Pinpoint the cell where the given text exists, returning its (x, y) midpoint coordinate. 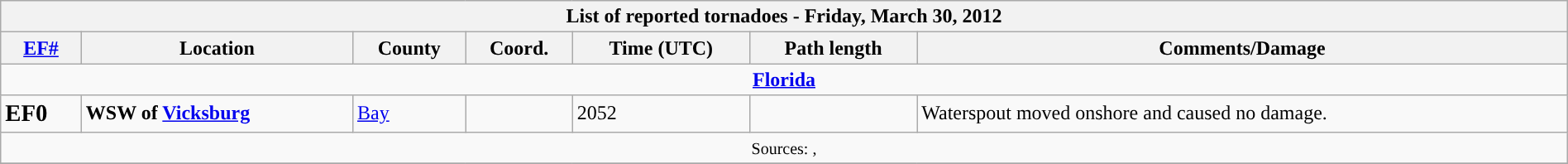
Path length (833, 48)
EF# (41, 48)
Waterspout moved onshore and caused no damage. (1242, 113)
Location (217, 48)
2052 (661, 113)
EF0 (41, 113)
Coord. (519, 48)
Bay (409, 113)
WSW of Vicksburg (217, 113)
Florida (784, 80)
Sources: , (784, 147)
Comments/Damage (1242, 48)
Time (UTC) (661, 48)
County (409, 48)
List of reported tornadoes - Friday, March 30, 2012 (784, 17)
